Return [X, Y] of the center of cell containing provided text 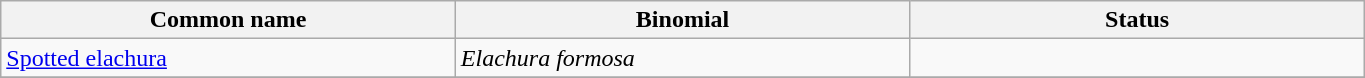
Common name [228, 20]
Binomial [682, 20]
Spotted elachura [228, 58]
Elachura formosa [682, 58]
Status [1138, 20]
